Detect which cell encompasses the target text, then output its [x, y] center coordinate. 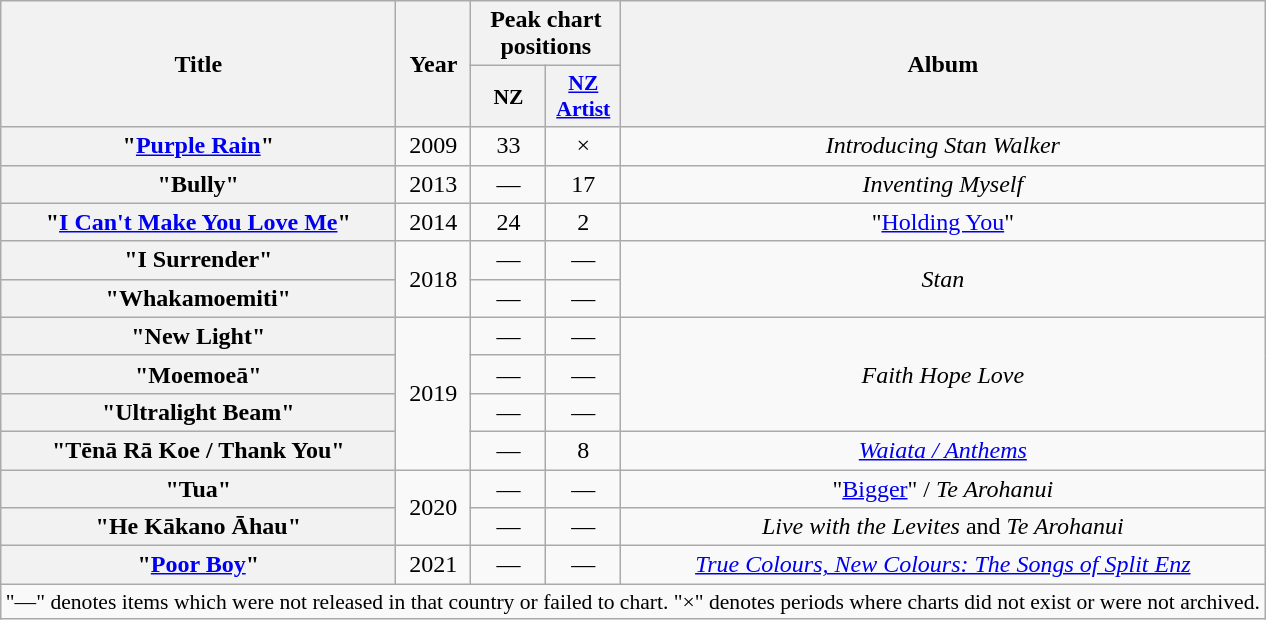
8 [584, 450]
Live with the Levites and Te Arohanui [943, 527]
Album [943, 64]
NZ [508, 96]
2021 [434, 565]
Waiata / Anthems [943, 450]
2013 [434, 184]
2019 [434, 393]
"I Surrender" [198, 260]
"Poor Boy" [198, 565]
"Bigger" / Te Arohanui [943, 489]
33 [508, 146]
Year [434, 64]
"Holding You" [943, 222]
NZArtist [584, 96]
× [584, 146]
Title [198, 64]
2018 [434, 279]
True Colours, New Colours: The Songs of Split Enz [943, 565]
"Bully" [198, 184]
Faith Hope Love [943, 374]
"Purple Rain" [198, 146]
Stan [943, 279]
"Ultralight Beam" [198, 412]
17 [584, 184]
"Tēnā Rā Koe / Thank You" [198, 450]
"—" denotes items which were not released in that country or failed to chart. "×" denotes periods where charts did not exist or were not archived. [633, 602]
"Whakamoemiti" [198, 298]
Introducing Stan Walker [943, 146]
"He Kākano Āhau" [198, 527]
"Tua" [198, 489]
24 [508, 222]
2014 [434, 222]
"Moemoeā" [198, 374]
2020 [434, 508]
Inventing Myself [943, 184]
2 [584, 222]
"I Can't Make You Love Me" [198, 222]
"New Light" [198, 336]
Peak chart positions [546, 34]
2009 [434, 146]
